Detect which cell encompasses the target text, then output its [x, y] center coordinate. 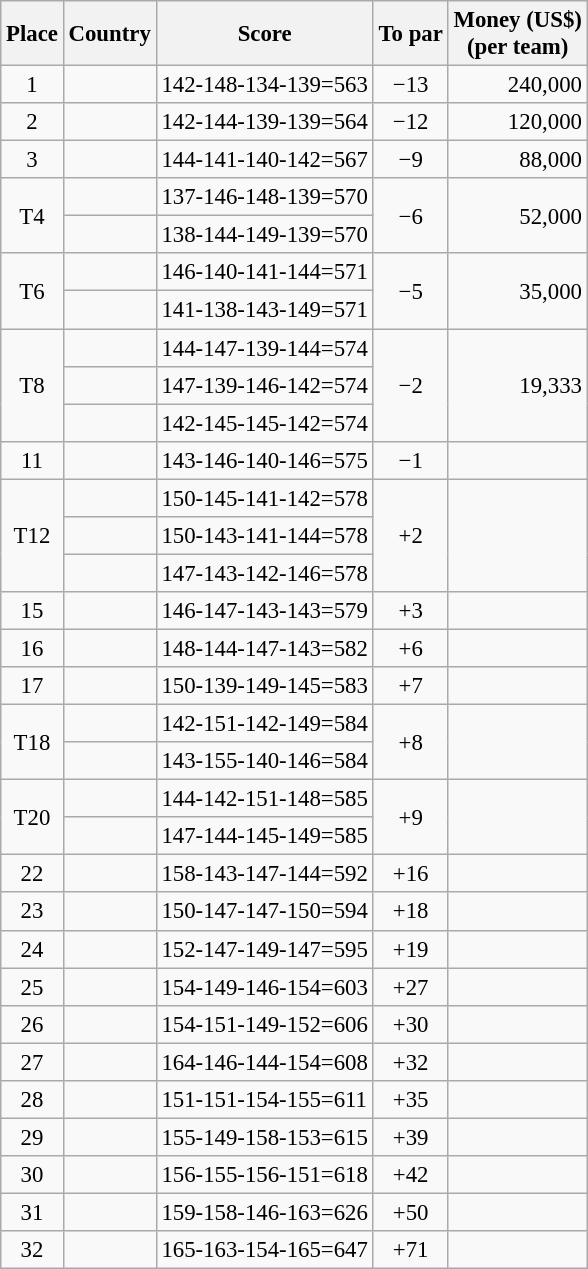
−2 [410, 386]
142-148-134-139=563 [264, 85]
164-146-144-154=608 [264, 1062]
+71 [410, 1250]
T20 [32, 818]
150-145-141-142=578 [264, 498]
+35 [410, 1100]
+16 [410, 874]
Country [110, 34]
3 [32, 160]
142-151-142-149=584 [264, 724]
141-138-143-149=571 [264, 310]
+30 [410, 1024]
143-155-140-146=584 [264, 761]
151-151-154-155=611 [264, 1100]
144-142-151-148=585 [264, 799]
Score [264, 34]
142-145-145-142=574 [264, 423]
29 [32, 1137]
23 [32, 912]
+42 [410, 1175]
147-143-142-146=578 [264, 573]
+3 [410, 611]
25 [32, 987]
To par [410, 34]
154-149-146-154=603 [264, 987]
156-155-156-151=618 [264, 1175]
1 [32, 85]
T18 [32, 742]
30 [32, 1175]
27 [32, 1062]
26 [32, 1024]
144-141-140-142=567 [264, 160]
11 [32, 460]
146-140-141-144=571 [264, 273]
165-163-154-165=647 [264, 1250]
120,000 [518, 122]
146-147-143-143=579 [264, 611]
+32 [410, 1062]
+9 [410, 818]
−5 [410, 292]
Money (US$)(per team) [518, 34]
T4 [32, 216]
+19 [410, 949]
Place [32, 34]
143-146-140-146=575 [264, 460]
T12 [32, 536]
−12 [410, 122]
148-144-147-143=582 [264, 648]
88,000 [518, 160]
+39 [410, 1137]
154-151-149-152=606 [264, 1024]
17 [32, 686]
−13 [410, 85]
19,333 [518, 386]
150-143-141-144=578 [264, 536]
15 [32, 611]
2 [32, 122]
−9 [410, 160]
144-147-139-144=574 [264, 348]
159-158-146-163=626 [264, 1212]
−1 [410, 460]
16 [32, 648]
T8 [32, 386]
+50 [410, 1212]
155-149-158-153=615 [264, 1137]
+18 [410, 912]
24 [32, 949]
28 [32, 1100]
147-144-145-149=585 [264, 836]
158-143-147-144=592 [264, 874]
35,000 [518, 292]
142-144-139-139=564 [264, 122]
+7 [410, 686]
32 [32, 1250]
150-147-147-150=594 [264, 912]
137-146-148-139=570 [264, 197]
22 [32, 874]
+2 [410, 536]
52,000 [518, 216]
+27 [410, 987]
150-139-149-145=583 [264, 686]
+8 [410, 742]
31 [32, 1212]
152-147-149-147=595 [264, 949]
T6 [32, 292]
147-139-146-142=574 [264, 385]
+6 [410, 648]
−6 [410, 216]
240,000 [518, 85]
138-144-149-139=570 [264, 235]
